Locate the cell with the specified text and output its [X, Y] center coordinate. 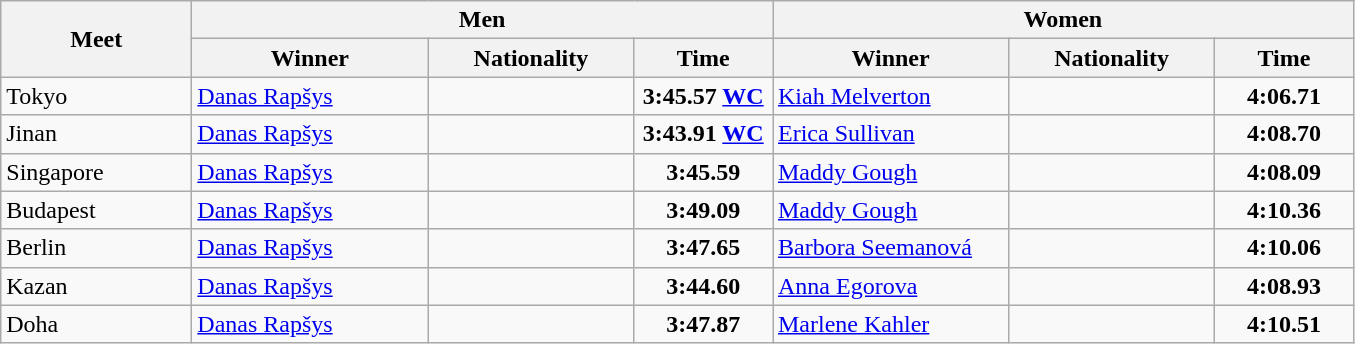
Anna Egorova [890, 286]
Kazan [96, 286]
4:08.09 [1284, 172]
4:10.06 [1284, 248]
3:43.91 WC [704, 134]
Doha [96, 324]
Singapore [96, 172]
Meet [96, 39]
Women [1062, 20]
Barbora Seemanová [890, 248]
Tokyo [96, 96]
4:10.51 [1284, 324]
3:47.65 [704, 248]
Men [482, 20]
3:45.57 WC [704, 96]
Berlin [96, 248]
3:44.60 [704, 286]
4:10.36 [1284, 210]
Kiah Melverton [890, 96]
4:08.70 [1284, 134]
3:45.59 [704, 172]
Erica Sullivan [890, 134]
4:08.93 [1284, 286]
4:06.71 [1284, 96]
Marlene Kahler [890, 324]
3:49.09 [704, 210]
Jinan [96, 134]
Budapest [96, 210]
3:47.87 [704, 324]
